Locate the cell with the specified text and output its (x, y) center coordinate. 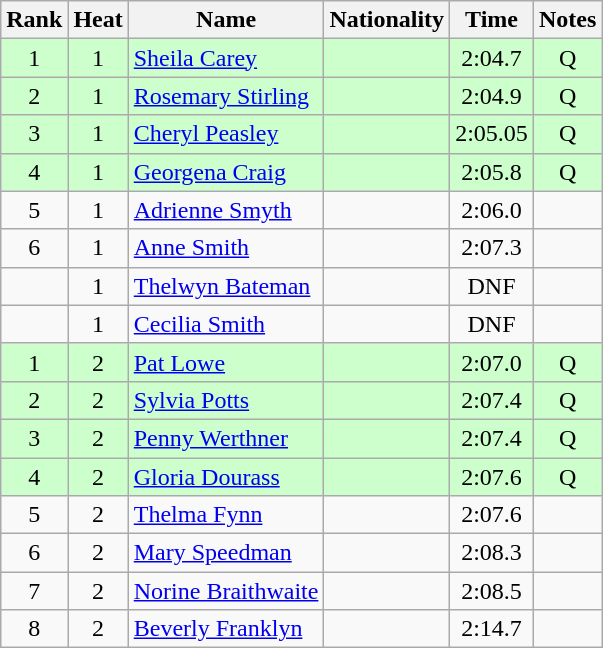
Anne Smith (226, 248)
Gloria Dourass (226, 477)
Rosemary Stirling (226, 96)
2:05.05 (492, 134)
Time (492, 20)
Notes (567, 20)
Heat (98, 20)
Rank (34, 20)
2:08.3 (492, 553)
Thelwyn Bateman (226, 286)
7 (34, 591)
Pat Lowe (226, 362)
2:06.0 (492, 210)
Norine Braithwaite (226, 591)
2:08.5 (492, 591)
Georgena Craig (226, 172)
Sylvia Potts (226, 400)
Adrienne Smyth (226, 210)
2:14.7 (492, 629)
Mary Speedman (226, 553)
Nationality (387, 20)
2:05.8 (492, 172)
8 (34, 629)
Penny Werthner (226, 438)
2:04.7 (492, 58)
2:07.0 (492, 362)
Sheila Carey (226, 58)
Cheryl Peasley (226, 134)
2:07.3 (492, 248)
Cecilia Smith (226, 324)
2:04.9 (492, 96)
Beverly Franklyn (226, 629)
Thelma Fynn (226, 515)
Name (226, 20)
